Identify which cell holds the provided text, then report its [X, Y] central coordinate. 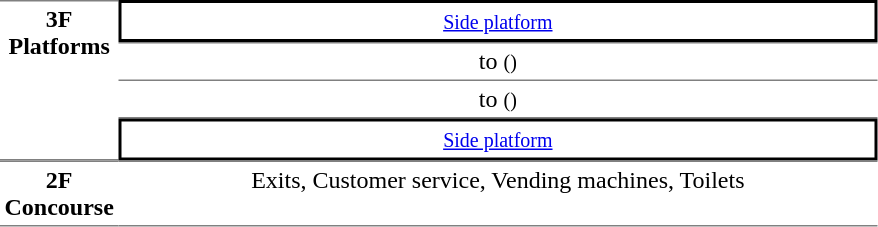
Exits, Customer service, Vending machines, Toilets [498, 193]
2FConcourse [59, 193]
3FPlatforms [59, 80]
